From the cell containing the given text, extract its center point as (X, Y) coordinate. 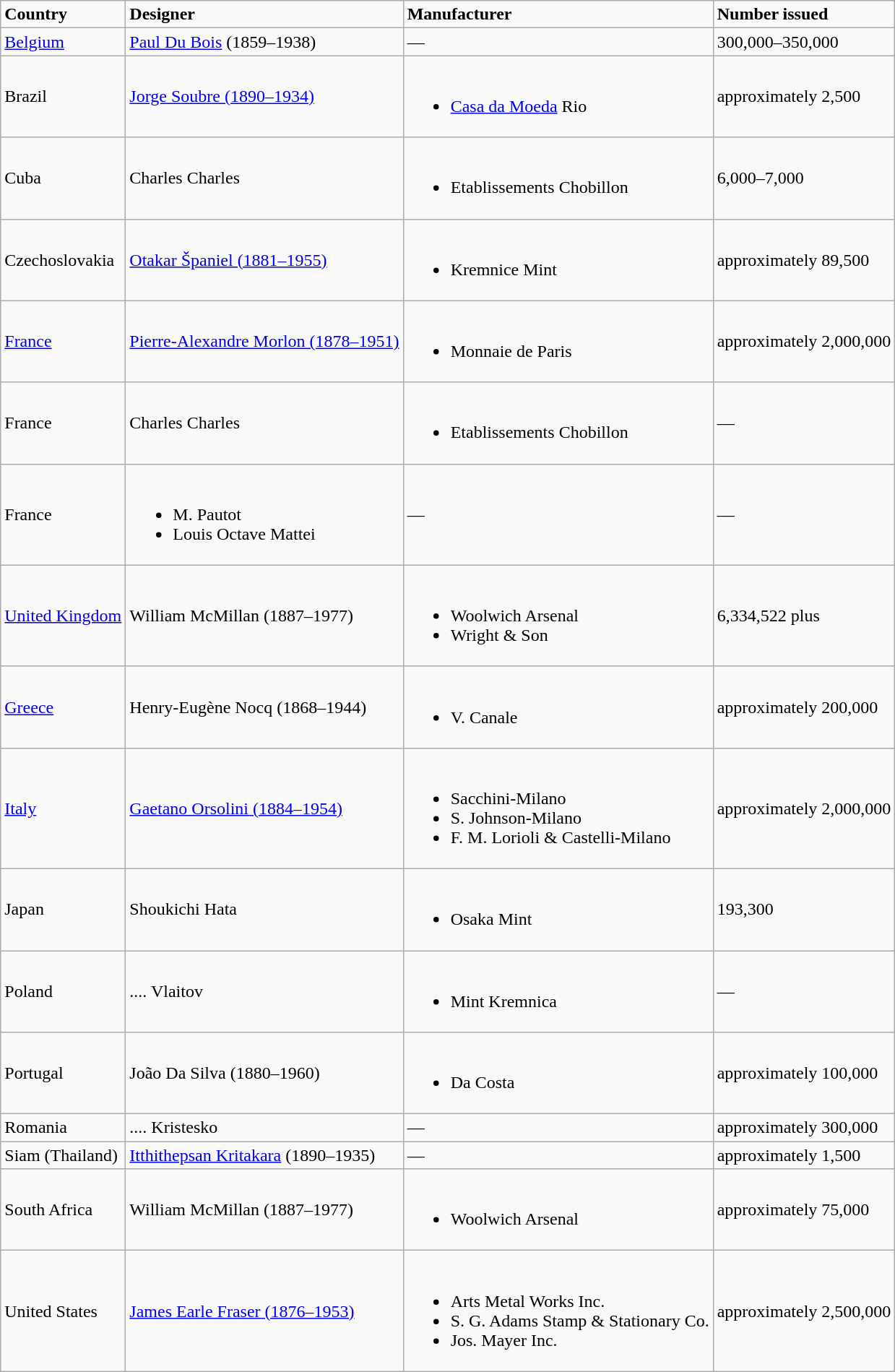
Kremnice Mint (558, 260)
Woolwich ArsenalWright & Son (558, 616)
Greece (64, 707)
Siam (Thailand) (64, 1155)
Gaetano Orsolini (1884–1954) (264, 808)
United Kingdom (64, 616)
Casa da Moeda Rio (558, 97)
approximately 1,500 (804, 1155)
United States (64, 1311)
Country (64, 14)
M. PautotLouis Octave Mattei (264, 514)
approximately 89,500 (804, 260)
Da Costa (558, 1074)
Monnaie de Paris (558, 341)
Osaka Mint (558, 909)
Belgium (64, 42)
Otakar Španiel (1881–1955) (264, 260)
approximately 200,000 (804, 707)
.... Kristesko (264, 1128)
approximately 75,000 (804, 1209)
6,000–7,000 (804, 178)
South Africa (64, 1209)
Cuba (64, 178)
193,300 (804, 909)
João Da Silva (1880–1960) (264, 1074)
Designer (264, 14)
.... Vlaitov (264, 991)
300,000–350,000 (804, 42)
Manufacturer (558, 14)
Itthithepsan Kritakara (1890–1935) (264, 1155)
Paul Du Bois (1859–1938) (264, 42)
Poland (64, 991)
Romania (64, 1128)
Henry-Eugène Nocq (1868–1944) (264, 707)
Mint Kremnica (558, 991)
James Earle Fraser (1876–1953) (264, 1311)
6,334,522 plus (804, 616)
Woolwich Arsenal (558, 1209)
V. Canale (558, 707)
Czechoslovakia (64, 260)
Shoukichi Hata (264, 909)
Sacchini-MilanoS. Johnson-MilanoF. M. Lorioli & Castelli-Milano (558, 808)
approximately 300,000 (804, 1128)
Japan (64, 909)
Arts Metal Works Inc.S. G. Adams Stamp & Stationary Co.Jos. Mayer Inc. (558, 1311)
approximately 100,000 (804, 1074)
approximately 2,500 (804, 97)
Italy (64, 808)
Number issued (804, 14)
Brazil (64, 97)
Pierre-Alexandre Morlon (1878–1951) (264, 341)
Jorge Soubre (1890–1934) (264, 97)
approximately 2,500,000 (804, 1311)
Portugal (64, 1074)
